Identify which cell holds the provided text, then report its [x, y] central coordinate. 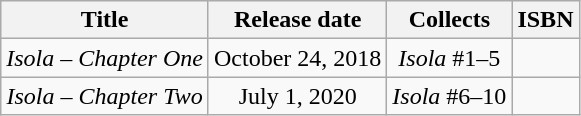
October 24, 2018 [297, 58]
Collects [450, 20]
Isola #6–10 [450, 96]
July 1, 2020 [297, 96]
Isola – Chapter Two [105, 96]
Isola #1–5 [450, 58]
Release date [297, 20]
Title [105, 20]
ISBN [546, 20]
Isola – Chapter One [105, 58]
